Detect which cell encompasses the target text, then output its [x, y] center coordinate. 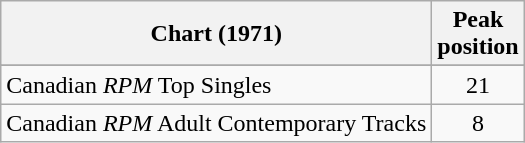
Chart (1971) [216, 34]
Canadian RPM Top Singles [216, 85]
21 [478, 85]
Peakposition [478, 34]
8 [478, 123]
Canadian RPM Adult Contemporary Tracks [216, 123]
